Scan for the cell matching the given text and deliver its [X, Y] coordinate at center. 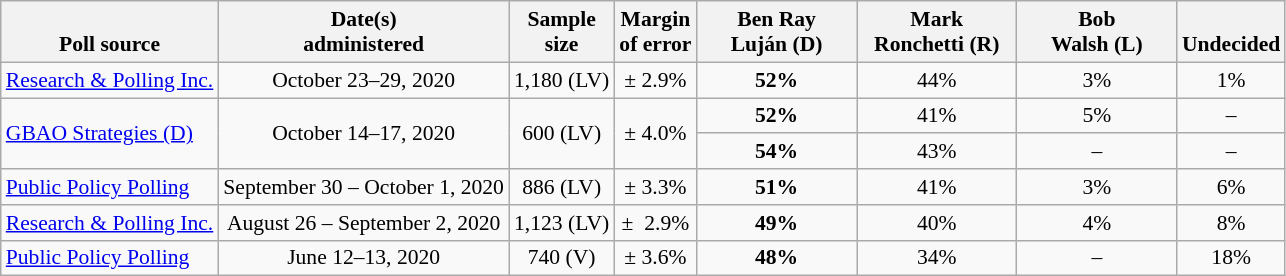
40% [937, 223]
± 4.0% [655, 134]
June 12–13, 2020 [364, 258]
5% [1097, 116]
October 23–29, 2020 [364, 80]
886 (LV) [562, 187]
MarkRonchetti (R) [937, 32]
48% [777, 258]
4% [1097, 223]
Undecided [1231, 32]
34% [937, 258]
1,180 (LV) [562, 80]
Marginof error [655, 32]
GBAO Strategies (D) [110, 134]
600 (LV) [562, 134]
Poll source [110, 32]
18% [1231, 258]
51% [777, 187]
1,123 (LV) [562, 223]
Ben RayLuján (D) [777, 32]
49% [777, 223]
October 14–17, 2020 [364, 134]
54% [777, 152]
August 26 – September 2, 2020 [364, 223]
± 3.6% [655, 258]
September 30 – October 1, 2020 [364, 187]
1% [1231, 80]
Samplesize [562, 32]
740 (V) [562, 258]
44% [937, 80]
8% [1231, 223]
Date(s)administered [364, 32]
6% [1231, 187]
± 3.3% [655, 187]
BobWalsh (L) [1097, 32]
43% [937, 152]
